Return [x, y] of the center of cell containing provided text 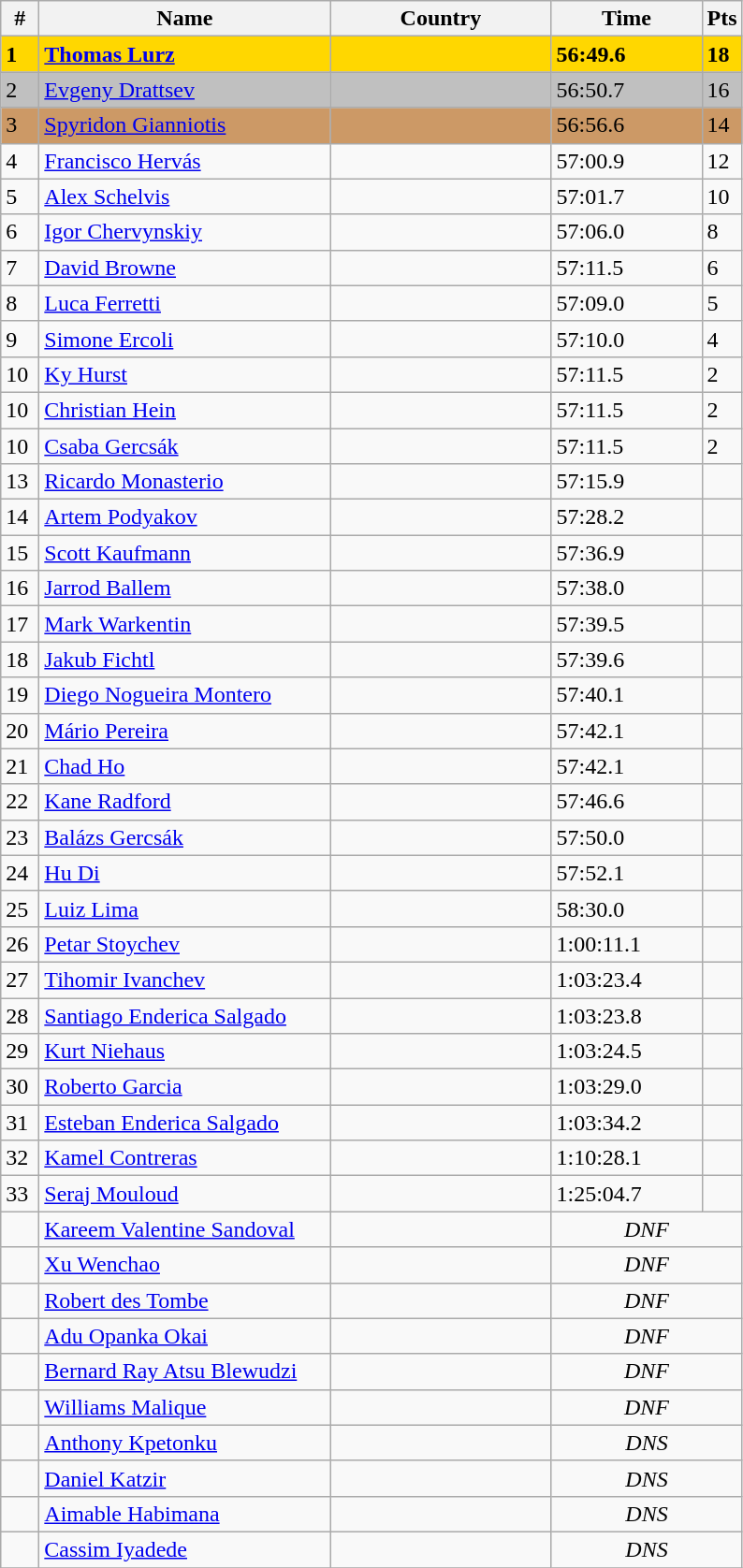
Petar Stoychev [185, 944]
Esteban Enderica Salgado [185, 1123]
1:25:04.7 [627, 1194]
27 [21, 980]
1:03:23.8 [627, 1015]
57:52.1 [627, 873]
Igor Chervynskiy [185, 232]
Robert des Tombe [185, 1300]
Mário Pereira [185, 731]
26 [21, 944]
57:39.6 [627, 660]
Francisco Hervás [185, 161]
Jarrod Ballem [185, 588]
Name [185, 19]
23 [21, 837]
33 [21, 1194]
57:50.0 [627, 837]
57:15.9 [627, 482]
21 [21, 766]
25 [21, 908]
57:09.0 [627, 303]
Country [441, 19]
17 [21, 624]
57:00.9 [627, 161]
57:46.6 [627, 802]
Xu Wenchao [185, 1265]
1:03:24.5 [627, 1052]
57:39.5 [627, 624]
Ricardo Monasterio [185, 482]
28 [21, 1015]
1:03:34.2 [627, 1123]
Kane Radford [185, 802]
Jakub Fichtl [185, 660]
30 [21, 1087]
Williams Malique [185, 1407]
Csaba Gercsák [185, 446]
Adu Opanka Okai [185, 1336]
57:06.0 [627, 232]
Christian Hein [185, 410]
Thomas Lurz [185, 54]
Scott Kaufmann [185, 553]
56:56.6 [627, 125]
Pts [722, 19]
Kamel Contreras [185, 1158]
29 [21, 1052]
32 [21, 1158]
1:10:28.1 [627, 1158]
56:50.7 [627, 90]
Kurt Niehaus [185, 1052]
56:49.6 [627, 54]
22 [21, 802]
Mark Warkentin [185, 624]
Simone Ercoli [185, 339]
7 [21, 268]
19 [21, 695]
31 [21, 1123]
24 [21, 873]
Cassim Iyadede [185, 1549]
57:40.1 [627, 695]
Balázs Gercsák [185, 837]
1 [21, 54]
3 [21, 125]
57:36.9 [627, 553]
Artem Podyakov [185, 517]
Santiago Enderica Salgado [185, 1015]
1:00:11.1 [627, 944]
15 [21, 553]
58:30.0 [627, 908]
Alex Schelvis [185, 196]
9 [21, 339]
Aimable Habimana [185, 1514]
57:01.7 [627, 196]
Chad Ho [185, 766]
13 [21, 482]
Roberto Garcia [185, 1087]
Spyridon Gianniotis [185, 125]
Kareem Valentine Sandoval [185, 1229]
57:28.2 [627, 517]
1:03:29.0 [627, 1087]
1:03:23.4 [627, 980]
Ky Hurst [185, 374]
Daniel Katzir [185, 1478]
57:38.0 [627, 588]
Anthony Kpetonku [185, 1443]
Time [627, 19]
David Browne [185, 268]
Hu Di [185, 873]
Luiz Lima [185, 908]
Tihomir Ivanchev [185, 980]
Bernard Ray Atsu Blewudzi [185, 1372]
57:10.0 [627, 339]
Evgeny Drattsev [185, 90]
# [21, 19]
Diego Nogueira Montero [185, 695]
Luca Ferretti [185, 303]
12 [722, 161]
20 [21, 731]
Seraj Mouloud [185, 1194]
